Determine the (X, Y) coordinate at the center of the cell enclosing the given text.  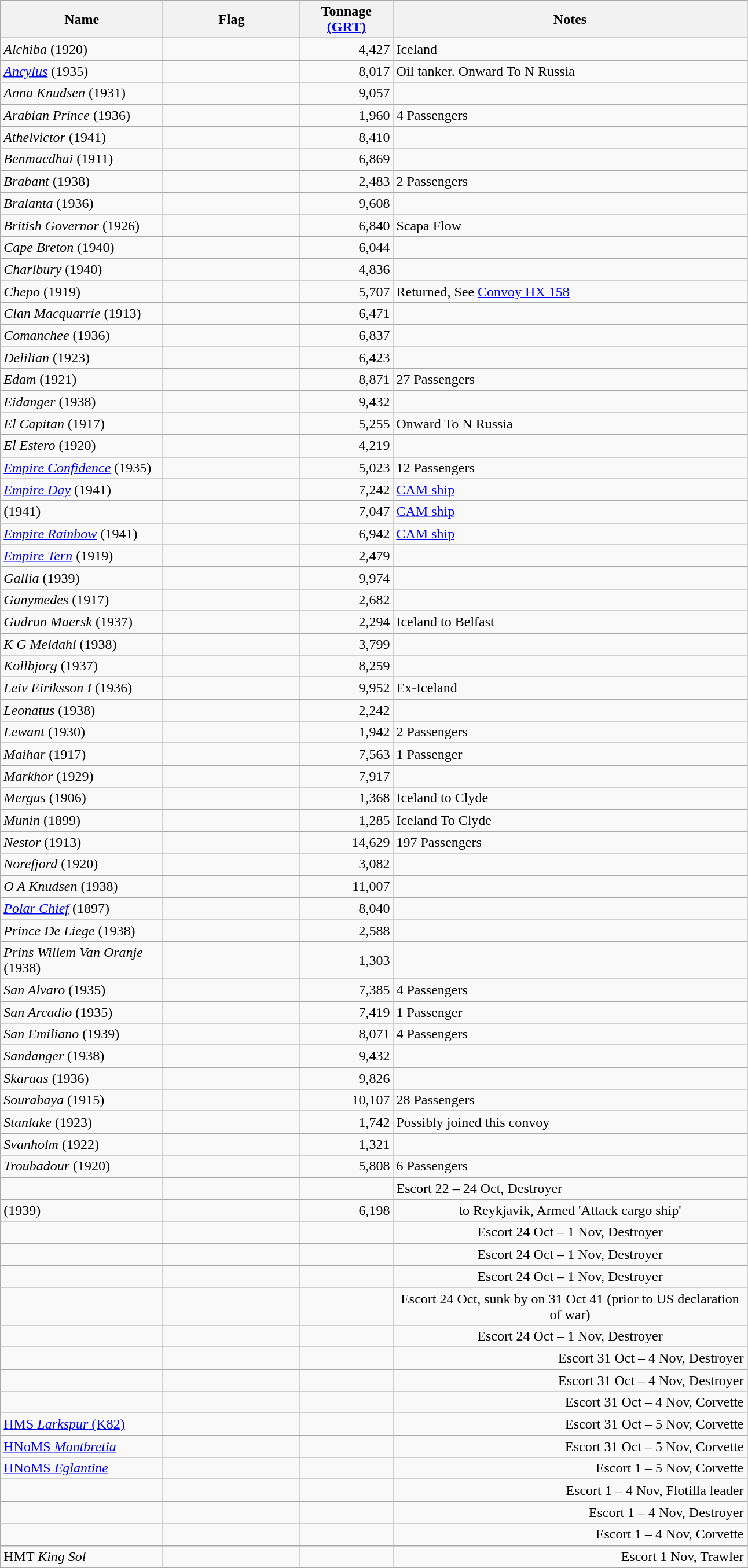
Ex-Iceland (570, 688)
Scapa Flow (570, 225)
Edam (1921) (82, 380)
2,479 (346, 556)
Troubadour (1920) (82, 1166)
El Capitan (1917) (82, 424)
Comanchee (1936) (82, 336)
Escort 24 Oct, sunk by on 31 Oct 41 (prior to US declaration of war) (570, 1306)
5,808 (346, 1166)
Brabant (1938) (82, 181)
Norefjord (1920) (82, 864)
6,942 (346, 534)
8,071 (346, 1034)
9,952 (346, 688)
Svanholm (1922) (82, 1144)
8,410 (346, 137)
5,707 (346, 291)
Escort 31 Oct – 4 Nov, Corvette (570, 1402)
7,917 (346, 776)
Iceland to Belfast (570, 622)
6,840 (346, 225)
8,040 (346, 908)
Maihar (1917) (82, 754)
Empire Rainbow (1941) (82, 534)
Empire Confidence (1935) (82, 468)
HMS Larkspur (K82) (82, 1424)
Onward To N Russia (570, 424)
27 Passengers (570, 380)
Flag (232, 20)
Leiv Eiriksson I (1936) (82, 688)
Gudrun Maersk (1937) (82, 622)
Munin (1899) (82, 820)
2,588 (346, 930)
Lewant (1930) (82, 732)
Nestor (1913) (82, 842)
Bralanta (1936) (82, 203)
12 Passengers (570, 468)
7,419 (346, 1012)
5,023 (346, 468)
Skaraas (1936) (82, 1078)
Benmacdhui (1911) (82, 159)
(1941) (82, 512)
Polar Chief (1897) (82, 908)
to Reykjavik, Armed 'Attack cargo ship' (570, 1210)
7,047 (346, 512)
6,837 (346, 336)
Escort 1 – 4 Nov, Destroyer (570, 1512)
6,423 (346, 358)
8,017 (346, 71)
Escort 1 – 4 Nov, Flotilla leader (570, 1490)
Cape Breton (1940) (82, 247)
San Alvaro (1935) (82, 990)
Escort 1 Nov, Trawler (570, 1556)
Eidanger (1938) (82, 402)
British Governor (1926) (82, 225)
2,682 (346, 600)
6,198 (346, 1210)
2,242 (346, 710)
HMT King Sol (82, 1556)
Prince De Liege (1938) (82, 930)
K G Meldahl (1938) (82, 644)
6 Passengers (570, 1166)
8,871 (346, 380)
Ganymedes (1917) (82, 600)
2,294 (346, 622)
Delilian (1923) (82, 358)
5,255 (346, 424)
Escort 1 – 4 Nov, Corvette (570, 1534)
Anna Knudsen (1931) (82, 93)
Iceland to Clyde (570, 798)
28 Passengers (570, 1100)
Sourabaya (1915) (82, 1100)
Iceland (570, 49)
Ancylus (1935) (82, 71)
Clan Macquarrie (1913) (82, 314)
14,629 (346, 842)
Alchiba (1920) (82, 49)
Stanlake (1923) (82, 1122)
Leonatus (1938) (82, 710)
(1939) (82, 1210)
4,427 (346, 49)
Sandanger (1938) (82, 1056)
San Emiliano (1939) (82, 1034)
Iceland To Clyde (570, 820)
Gallia (1939) (82, 578)
9,826 (346, 1078)
9,057 (346, 93)
197 Passengers (570, 842)
1,303 (346, 960)
Tonnage (GRT) (346, 20)
1,742 (346, 1122)
7,385 (346, 990)
HNoMS Montbretia (82, 1446)
3,082 (346, 864)
San Arcadio (1935) (82, 1012)
Possibly joined this convoy (570, 1122)
Empire Day (1941) (82, 490)
Escort 1 – 5 Nov, Corvette (570, 1468)
4,219 (346, 446)
6,869 (346, 159)
Prins Willem Van Oranje (1938) (82, 960)
7,563 (346, 754)
Name (82, 20)
Kollbjorg (1937) (82, 666)
Oil tanker. Onward To N Russia (570, 71)
Chepo (1919) (82, 291)
10,107 (346, 1100)
1,321 (346, 1144)
1,960 (346, 115)
Returned, See Convoy HX 158 (570, 291)
8,259 (346, 666)
HNoMS Eglantine (82, 1468)
Notes (570, 20)
Markhor (1929) (82, 776)
1,285 (346, 820)
Empire Tern (1919) (82, 556)
Athelvictor (1941) (82, 137)
4,836 (346, 269)
9,608 (346, 203)
7,242 (346, 490)
Arabian Prince (1936) (82, 115)
3,799 (346, 644)
1,368 (346, 798)
O A Knudsen (1938) (82, 886)
El Estero (1920) (82, 446)
11,007 (346, 886)
1,942 (346, 732)
6,471 (346, 314)
Charlbury (1940) (82, 269)
2,483 (346, 181)
9,974 (346, 578)
6,044 (346, 247)
Escort 22 – 24 Oct, Destroyer (570, 1188)
Mergus (1906) (82, 798)
